From the cell containing the given text, extract its center point as [x, y] coordinate. 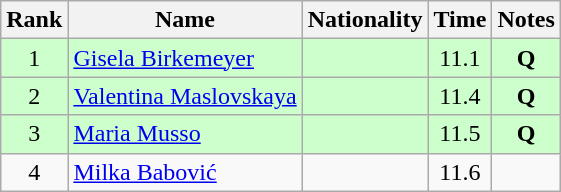
11.5 [460, 134]
3 [34, 134]
11.4 [460, 96]
1 [34, 58]
2 [34, 96]
Name [185, 20]
Time [460, 20]
11.6 [460, 172]
4 [34, 172]
Gisela Birkemeyer [185, 58]
Rank [34, 20]
Milka Babović [185, 172]
Maria Musso [185, 134]
Valentina Maslovskaya [185, 96]
11.1 [460, 58]
Notes [526, 20]
Nationality [365, 20]
